Extract the (x, y) coordinate from the center of the cell holding the provided text.  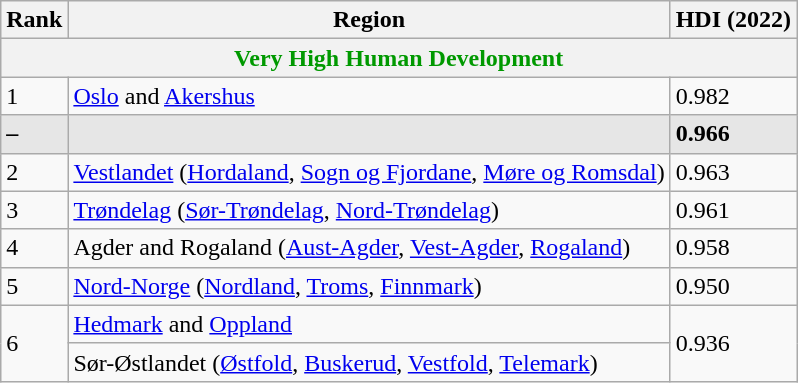
Trøndelag (Sør-Trøndelag, Nord-Trøndelag) (369, 210)
– (34, 134)
0.961 (733, 210)
Rank (34, 20)
2 (34, 172)
Region (369, 20)
5 (34, 286)
0.966 (733, 134)
Nord-Norge (Nordland, Troms, Finnmark) (369, 286)
1 (34, 96)
6 (34, 343)
Oslo and Akershus (369, 96)
Very High Human Development (399, 58)
0.958 (733, 248)
0.950 (733, 286)
4 (34, 248)
0.936 (733, 343)
HDI (2022) (733, 20)
0.982 (733, 96)
Hedmark and Oppland (369, 324)
3 (34, 210)
0.963 (733, 172)
Agder and Rogaland (Aust-Agder, Vest-Agder, Rogaland) (369, 248)
Vestlandet (Hordaland, Sogn og Fjordane, Møre og Romsdal) (369, 172)
Sør-Østlandet (Østfold, Buskerud, Vestfold, Telemark) (369, 362)
